Search for the cell housing the specified text and yield its [x, y] center coordinate. 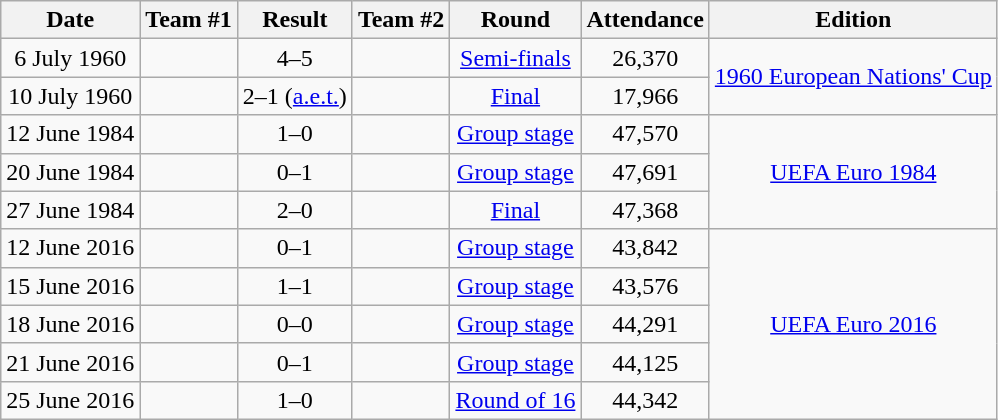
15 June 2016 [70, 286]
44,342 [645, 400]
12 June 2016 [70, 248]
UEFA Euro 1984 [853, 172]
Date [70, 20]
1–1 [294, 286]
44,291 [645, 324]
Edition [853, 20]
18 June 2016 [70, 324]
10 July 1960 [70, 96]
12 June 1984 [70, 134]
25 June 2016 [70, 400]
Round of 16 [516, 400]
1960 European Nations' Cup [853, 77]
2–1 (a.e.t.) [294, 96]
27 June 1984 [70, 210]
2–0 [294, 210]
20 June 1984 [70, 172]
Result [294, 20]
UEFA Euro 2016 [853, 324]
44,125 [645, 362]
47,691 [645, 172]
0–0 [294, 324]
Attendance [645, 20]
4–5 [294, 58]
Team #2 [401, 20]
47,570 [645, 134]
43,842 [645, 248]
Team #1 [189, 20]
26,370 [645, 58]
21 June 2016 [70, 362]
Round [516, 20]
Semi-finals [516, 58]
17,966 [645, 96]
43,576 [645, 286]
6 July 1960 [70, 58]
47,368 [645, 210]
